Pinpoint the cell where the given text exists, returning its [X, Y] midpoint coordinate. 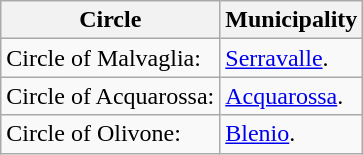
Blenio. [292, 134]
Acquarossa. [292, 96]
Municipality [292, 20]
Circle of Malvaglia: [110, 58]
Circle [110, 20]
Serravalle. [292, 58]
Circle of Olivone: [110, 134]
Circle of Acquarossa: [110, 96]
